Pinpoint the cell where the given text exists, returning its [x, y] midpoint coordinate. 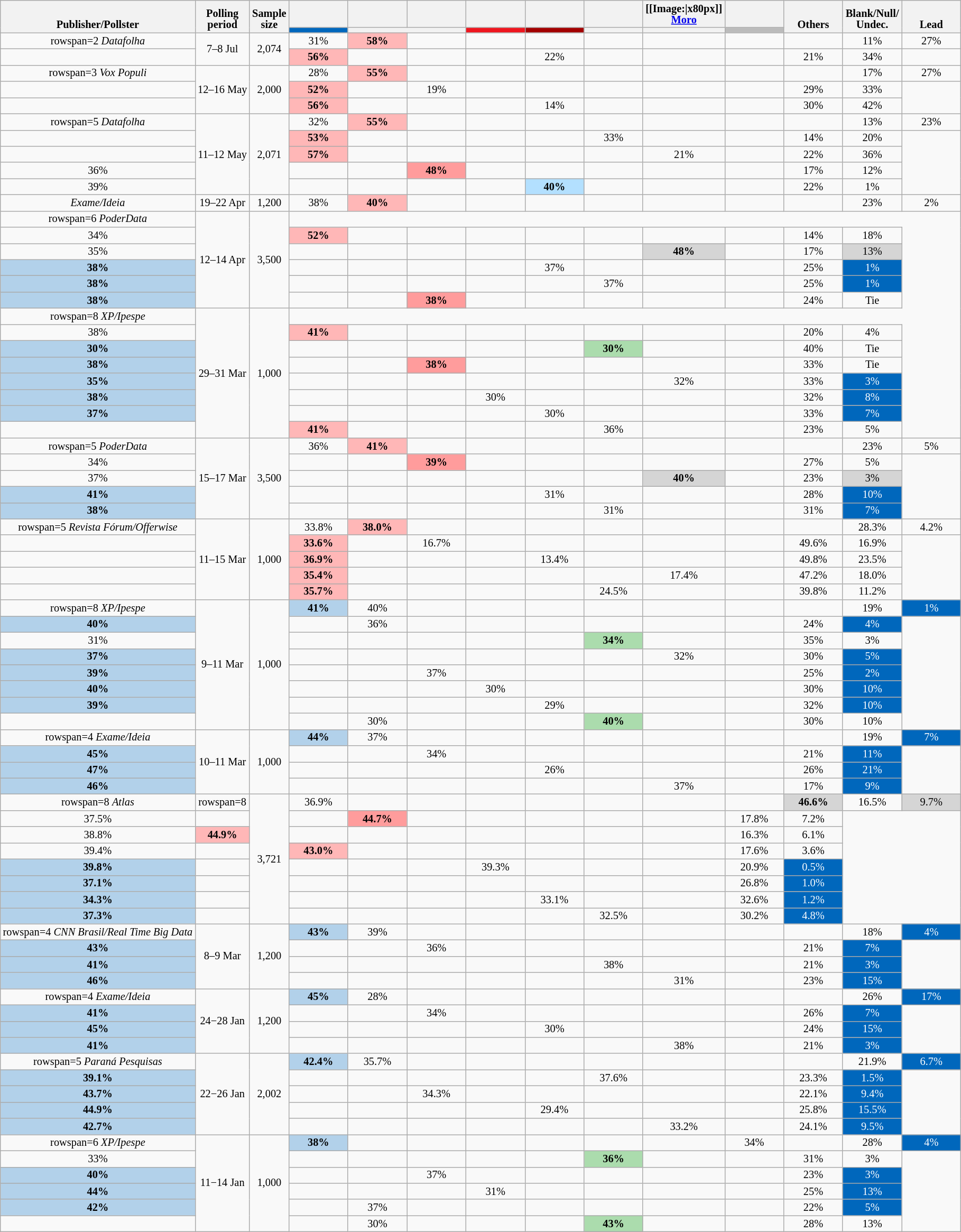
24−28 Jan [222, 1021]
53% [318, 138]
19–22 Apr [222, 203]
[[Image:|x80px]]Moro [684, 14]
17.4% [684, 575]
32.5% [614, 915]
3,721 [269, 858]
1.2% [814, 900]
26.8% [754, 884]
21.9% [872, 1061]
47.2% [814, 575]
44.7% [377, 818]
12–16 May [222, 89]
25.8% [814, 1110]
33.1% [555, 900]
2,002 [269, 1094]
Samplesize [269, 16]
22−26 Jan [222, 1094]
16.5% [872, 802]
57% [318, 154]
9.5% [872, 1127]
7.2% [814, 818]
39.3% [495, 867]
37.5% [98, 818]
11–15 Mar [222, 559]
43.0% [318, 851]
39.4% [98, 851]
15–17 Mar [222, 478]
22.1% [814, 1094]
rowspan=5 Paraná Pesquisas [98, 1061]
9.7% [931, 802]
rowspan=8 Atlas [98, 802]
49.8% [814, 559]
43.7% [98, 1094]
rowspan=5 PoderData [98, 446]
9–11 Mar [222, 665]
9% [872, 786]
11–12 May [222, 154]
33.6% [318, 543]
29–31 Mar [222, 373]
1.5% [872, 1078]
42.4% [318, 1061]
42.7% [98, 1127]
23.3% [814, 1078]
Blank/Null/Undec. [872, 16]
10–11 Mar [222, 762]
0.5% [814, 867]
16.3% [754, 835]
12% [872, 170]
13.4% [555, 559]
24.1% [814, 1127]
17.6% [754, 851]
23.5% [872, 559]
8–9 Mar [222, 957]
37.3% [98, 915]
Publisher/Pollster [98, 16]
rowspan=2 Datafolha [98, 41]
38.0% [377, 526]
4.2% [931, 526]
rowspan=4 CNN Brasil/Real Time Big Data [98, 932]
17.8% [754, 818]
rowspan=5 Revista Fórum/Offerwise [98, 526]
28.3% [872, 526]
2,074 [269, 49]
rowspan=6 PoderData [98, 219]
30.2% [754, 915]
3.6% [814, 851]
rowspan=6 XP/Ipespe [98, 1143]
4.8% [814, 915]
6.1% [814, 835]
49.6% [814, 543]
7–8 Jul [222, 49]
2,000 [269, 89]
Pollingperiod [222, 16]
29.4% [555, 1110]
35.4% [318, 575]
2,071 [269, 154]
6.7% [931, 1061]
24.5% [614, 592]
1.0% [814, 884]
15.5% [872, 1110]
46.6% [814, 802]
20.9% [754, 867]
9.4% [872, 1094]
37.1% [98, 884]
rowspan=3 Vox Populi [98, 73]
Lead [931, 16]
33.8% [318, 526]
37.6% [614, 1078]
32.6% [754, 900]
18.0% [872, 575]
47% [98, 770]
rowspan=5 Datafolha [98, 122]
58% [377, 41]
16.7% [437, 543]
38.8% [98, 835]
39.1% [98, 1078]
33.2% [684, 1127]
11.2% [872, 592]
16.9% [872, 543]
8% [872, 397]
12–14 Apr [222, 260]
11−14 Jan [222, 1183]
rowspan=8 [222, 802]
Exame/Ideia [98, 203]
Others [814, 16]
